Search for the cell housing the specified text and yield its [x, y] center coordinate. 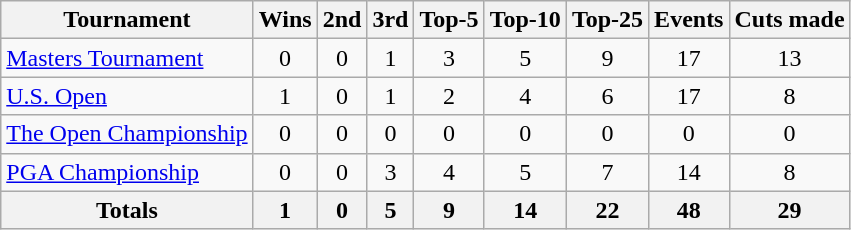
48 [689, 210]
Wins [285, 20]
22 [607, 210]
Top-5 [449, 20]
The Open Championship [127, 134]
29 [790, 210]
Tournament [127, 20]
3rd [390, 20]
2nd [342, 20]
Cuts made [790, 20]
13 [790, 58]
Top-25 [607, 20]
Top-10 [525, 20]
Events [689, 20]
PGA Championship [127, 172]
Totals [127, 210]
7 [607, 172]
Masters Tournament [127, 58]
U.S. Open [127, 96]
2 [449, 96]
6 [607, 96]
